Pinpoint the cell where the given text exists, returning its [x, y] midpoint coordinate. 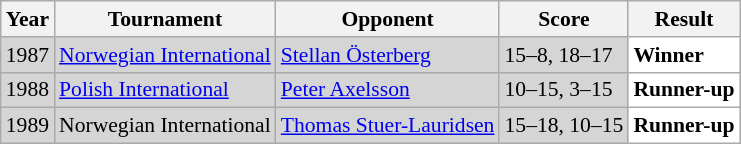
1987 [28, 55]
Stellan Österberg [388, 55]
Winner [684, 55]
15–18, 10–15 [564, 126]
Polish International [165, 90]
Opponent [388, 19]
1988 [28, 90]
Score [564, 19]
15–8, 18–17 [564, 55]
10–15, 3–15 [564, 90]
1989 [28, 126]
Thomas Stuer-Lauridsen [388, 126]
Tournament [165, 19]
Year [28, 19]
Result [684, 19]
Peter Axelsson [388, 90]
